Detect which cell encompasses the target text, then output its [x, y] center coordinate. 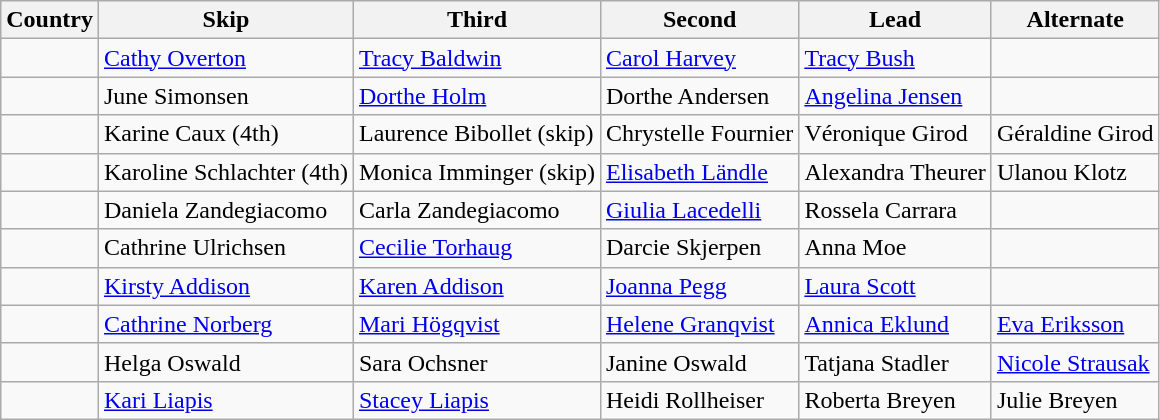
Second [699, 20]
Joanna Pegg [699, 286]
June Simonsen [226, 96]
Helga Oswald [226, 362]
Tracy Bush [896, 58]
Tracy Baldwin [476, 58]
Laurence Bibollet (skip) [476, 134]
Géraldine Girod [1075, 134]
Roberta Breyen [896, 400]
Karine Caux (4th) [226, 134]
Kari Liapis [226, 400]
Laura Scott [896, 286]
Cathy Overton [226, 58]
Cecilie Torhaug [476, 248]
Nicole Strausak [1075, 362]
Angelina Jensen [896, 96]
Tatjana Stadler [896, 362]
Rossela Carrara [896, 210]
Alternate [1075, 20]
Dorthe Holm [476, 96]
Cathrine Ulrichsen [226, 248]
Darcie Skjerpen [699, 248]
Ulanou Klotz [1075, 172]
Mari Högqvist [476, 324]
Giulia Lacedelli [699, 210]
Lead [896, 20]
Sara Ochsner [476, 362]
Carol Harvey [699, 58]
Annica Eklund [896, 324]
Dorthe Andersen [699, 96]
Country [50, 20]
Daniela Zandegiacomo [226, 210]
Julie Breyen [1075, 400]
Alexandra Theurer [896, 172]
Janine Oswald [699, 362]
Elisabeth Ländle [699, 172]
Heidi Rollheiser [699, 400]
Skip [226, 20]
Anna Moe [896, 248]
Stacey Liapis [476, 400]
Eva Eriksson [1075, 324]
Kirsty Addison [226, 286]
Cathrine Norberg [226, 324]
Carla Zandegiacomo [476, 210]
Third [476, 20]
Karoline Schlachter (4th) [226, 172]
Véronique Girod [896, 134]
Helene Granqvist [699, 324]
Monica Imminger (skip) [476, 172]
Chrystelle Fournier [699, 134]
Karen Addison [476, 286]
